Find where the given text appears and provide that cell's center as [x, y] coordinate. 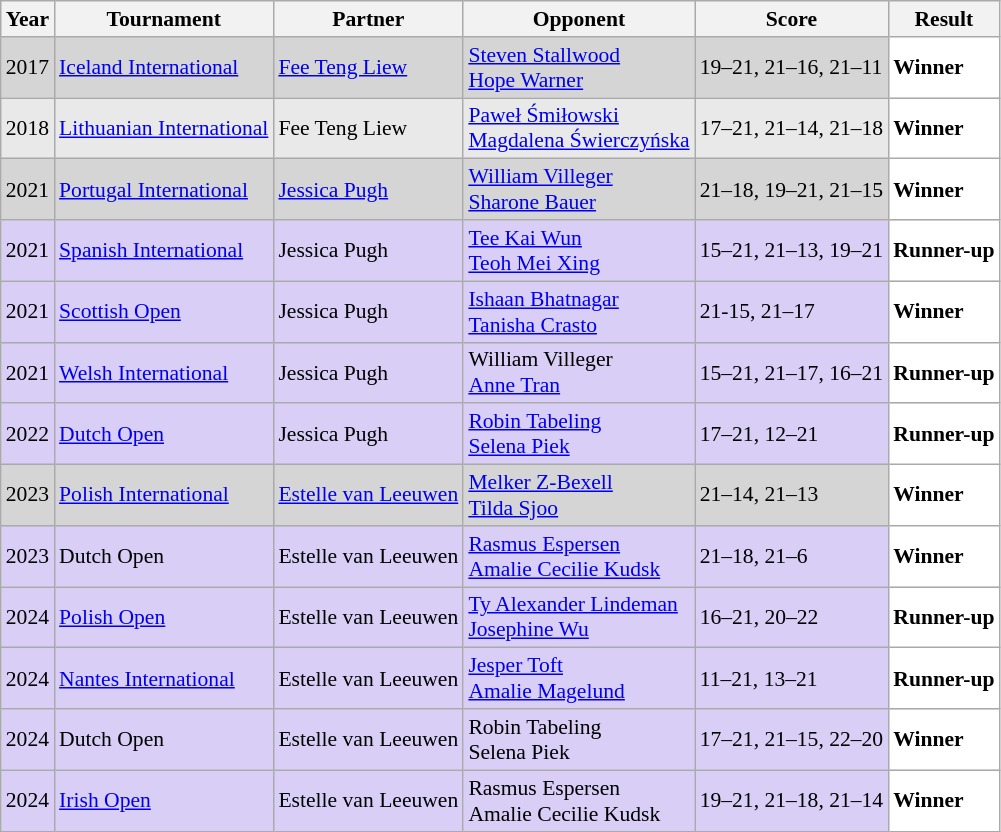
15–21, 21–17, 16–21 [792, 372]
William Villeger Sharone Bauer [578, 190]
2018 [28, 128]
Result [944, 19]
Iceland International [164, 68]
19–21, 21–16, 21–11 [792, 68]
19–21, 21–18, 21–14 [792, 800]
Tee Kai Wun Teoh Mei Xing [578, 250]
17–21, 21–14, 21–18 [792, 128]
Portugal International [164, 190]
Polish Open [164, 618]
2022 [28, 434]
Polish International [164, 496]
William Villeger Anne Tran [578, 372]
Ty Alexander Lindeman Josephine Wu [578, 618]
Paweł Śmiłowski Magdalena Świerczyńska [578, 128]
Lithuanian International [164, 128]
Tournament [164, 19]
Irish Open [164, 800]
Opponent [578, 19]
21–18, 21–6 [792, 556]
11–21, 13–21 [792, 678]
15–21, 21–13, 19–21 [792, 250]
Steven Stallwood Hope Warner [578, 68]
Jesper Toft Amalie Magelund [578, 678]
Partner [368, 19]
Score [792, 19]
Spanish International [164, 250]
16–21, 20–22 [792, 618]
Year [28, 19]
17–21, 12–21 [792, 434]
Welsh International [164, 372]
21–18, 19–21, 21–15 [792, 190]
21–14, 21–13 [792, 496]
Nantes International [164, 678]
17–21, 21–15, 22–20 [792, 740]
21-15, 21–17 [792, 312]
Melker Z-Bexell Tilda Sjoo [578, 496]
Ishaan Bhatnagar Tanisha Crasto [578, 312]
Scottish Open [164, 312]
2017 [28, 68]
